Locate the cell with the specified text and output its (X, Y) center coordinate. 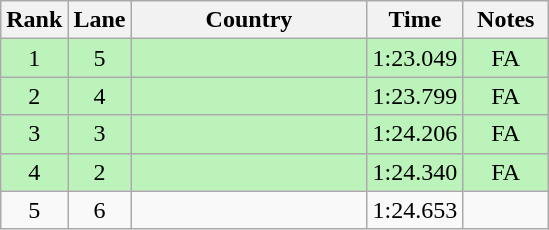
1:23.799 (415, 96)
1:24.653 (415, 210)
Country (249, 20)
1:24.340 (415, 172)
Time (415, 20)
Notes (506, 20)
Rank (34, 20)
1:24.206 (415, 134)
1:23.049 (415, 58)
Lane (100, 20)
1 (34, 58)
6 (100, 210)
